Return the (x, y) coordinate for the center point of the cell that contains the specified text.  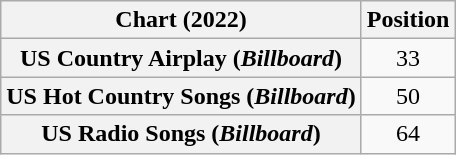
US Radio Songs (Billboard) (181, 134)
33 (408, 58)
US Country Airplay (Billboard) (181, 58)
64 (408, 134)
Chart (2022) (181, 20)
50 (408, 96)
Position (408, 20)
US Hot Country Songs (Billboard) (181, 96)
